Locate the cell with the specified text and output its (x, y) center coordinate. 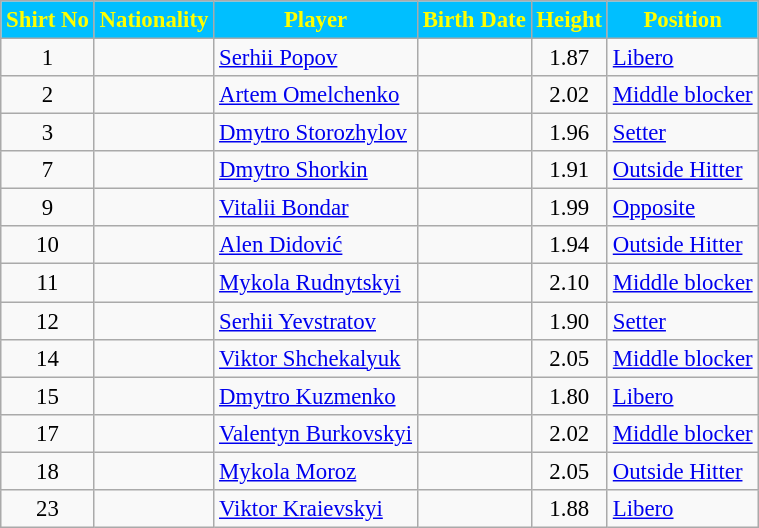
Nationality (154, 20)
1.88 (569, 509)
1 (48, 58)
1.80 (569, 396)
Οpposite (682, 208)
3 (48, 133)
2 (48, 95)
1.91 (569, 170)
1.99 (569, 208)
Alen Didović (316, 245)
Serhii Yevstratov (316, 321)
Mykola Moroz (316, 471)
15 (48, 396)
Serhii Popov (316, 58)
14 (48, 358)
Mykola Rudnytskyi (316, 283)
Viktor Shchekalyuk (316, 358)
23 (48, 509)
Dmytro Kuzmenko (316, 396)
1.94 (569, 245)
Shirt No (48, 20)
Player (316, 20)
10 (48, 245)
Vitalii Bondar (316, 208)
Height (569, 20)
18 (48, 471)
2.10 (569, 283)
1.90 (569, 321)
17 (48, 433)
1.96 (569, 133)
Dmytro Shorkin (316, 170)
9 (48, 208)
11 (48, 283)
Position (682, 20)
Viktor Kraievskyi (316, 509)
Birth Date (474, 20)
1.87 (569, 58)
Dmytro Storozhylov (316, 133)
Artem Omelchenko (316, 95)
12 (48, 321)
7 (48, 170)
Valentyn Burkovskyi (316, 433)
